Scan for the cell matching the given text and deliver its (X, Y) coordinate at center. 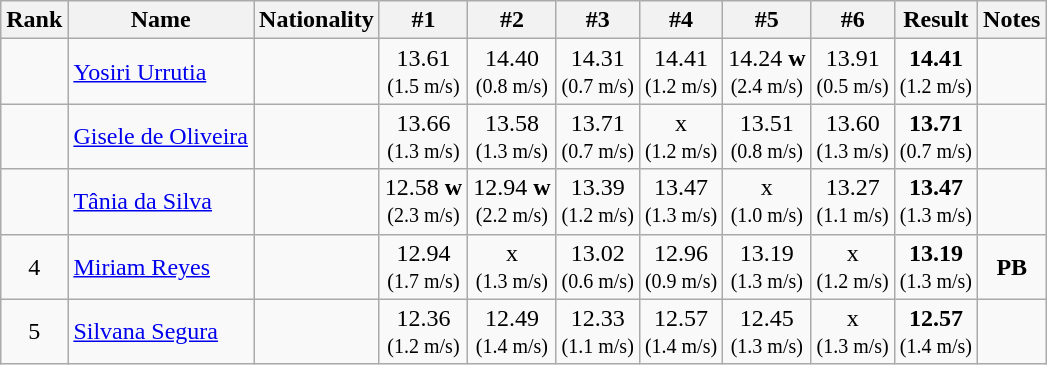
x (1.0 m/s) (767, 202)
14.31 (0.7 m/s) (598, 72)
13.51 (0.8 m/s) (767, 136)
Tânia da Silva (161, 202)
Name (161, 20)
12.49 (1.4 m/s) (512, 332)
PB (1012, 266)
#2 (512, 20)
14.41(1.2 m/s) (936, 72)
13.58 (1.3 m/s) (512, 136)
Rank (34, 20)
Silvana Segura (161, 332)
13.91 (0.5 m/s) (852, 72)
#5 (767, 20)
4 (34, 266)
Notes (1012, 20)
12.58 w (2.3 m/s) (423, 202)
12.57 (1.4 m/s) (680, 332)
13.47 (1.3 m/s) (680, 202)
12.94 (1.7 m/s) (423, 266)
5 (34, 332)
13.39 (1.2 m/s) (598, 202)
12.33 (1.1 m/s) (598, 332)
12.45 (1.3 m/s) (767, 332)
13.19(1.3 m/s) (936, 266)
Nationality (317, 20)
13.60 (1.3 m/s) (852, 136)
Miriam Reyes (161, 266)
12.36 (1.2 m/s) (423, 332)
Yosiri Urrutia (161, 72)
#3 (598, 20)
12.57(1.4 m/s) (936, 332)
13.27 (1.1 m/s) (852, 202)
14.24 w (2.4 m/s) (767, 72)
13.02 (0.6 m/s) (598, 266)
#4 (680, 20)
13.71 (0.7 m/s) (598, 136)
13.19 (1.3 m/s) (767, 266)
14.41 (1.2 m/s) (680, 72)
13.47(1.3 m/s) (936, 202)
13.61 (1.5 m/s) (423, 72)
Gisele de Oliveira (161, 136)
#1 (423, 20)
#6 (852, 20)
Result (936, 20)
12.96 (0.9 m/s) (680, 266)
14.40 (0.8 m/s) (512, 72)
12.94 w (2.2 m/s) (512, 202)
13.71(0.7 m/s) (936, 136)
13.66 (1.3 m/s) (423, 136)
